Detect which cell encompasses the target text, then output its (x, y) center coordinate. 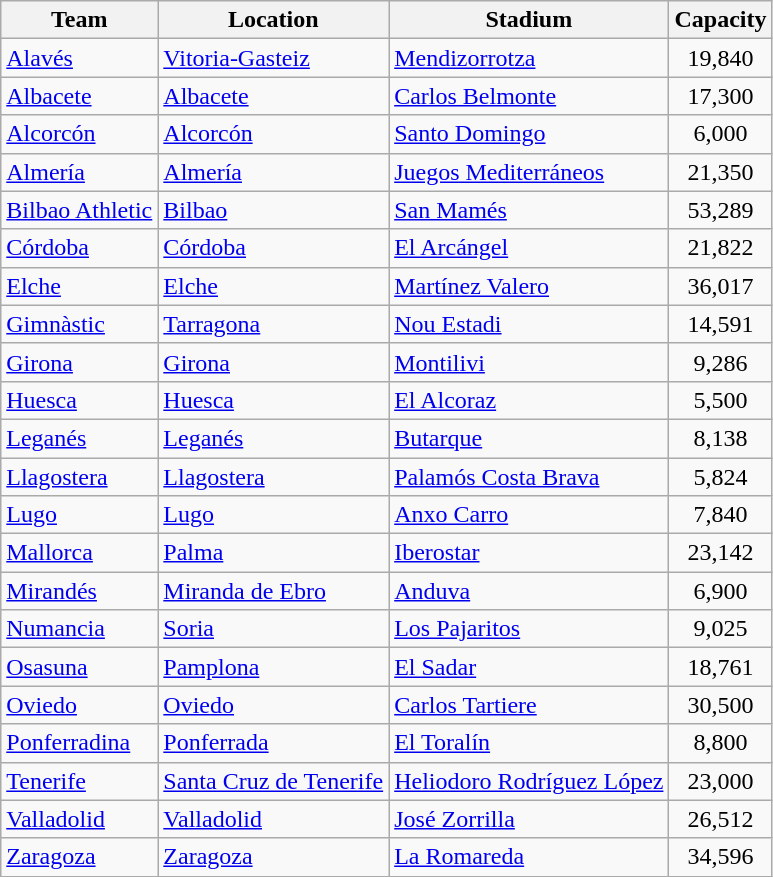
Stadium (529, 20)
23,142 (720, 553)
José Zorrilla (529, 819)
Pamplona (274, 667)
36,017 (720, 286)
El Toralín (529, 743)
San Mamés (529, 210)
Carlos Tartiere (529, 705)
Carlos Belmonte (529, 96)
53,289 (720, 210)
El Alcoraz (529, 400)
Osasuna (80, 667)
Ponferrada (274, 743)
6,900 (720, 591)
Nou Estadi (529, 324)
Bilbao Athletic (80, 210)
Palamós Costa Brava (529, 477)
30,500 (720, 705)
8,138 (720, 438)
Santo Domingo (529, 134)
5,500 (720, 400)
26,512 (720, 819)
Butarque (529, 438)
21,822 (720, 248)
Soria (274, 629)
La Romareda (529, 857)
Martínez Valero (529, 286)
7,840 (720, 515)
14,591 (720, 324)
Capacity (720, 20)
Team (80, 20)
Iberostar (529, 553)
18,761 (720, 667)
Mirandés (80, 591)
El Sadar (529, 667)
Mendizorrotza (529, 58)
21,350 (720, 172)
Los Pajaritos (529, 629)
9,025 (720, 629)
Tarragona (274, 324)
Montilivi (529, 362)
6,000 (720, 134)
Anduva (529, 591)
34,596 (720, 857)
Numancia (80, 629)
Juegos Mediterráneos (529, 172)
Heliodoro Rodríguez López (529, 781)
Bilbao (274, 210)
Ponferradina (80, 743)
Palma (274, 553)
Vitoria-Gasteiz (274, 58)
8,800 (720, 743)
5,824 (720, 477)
Location (274, 20)
9,286 (720, 362)
Anxo Carro (529, 515)
23,000 (720, 781)
El Arcángel (529, 248)
Tenerife (80, 781)
Gimnàstic (80, 324)
19,840 (720, 58)
17,300 (720, 96)
Mallorca (80, 553)
Santa Cruz de Tenerife (274, 781)
Alavés (80, 58)
Miranda de Ebro (274, 591)
